Determine the (x, y) coordinate at the center of the cell enclosing the given text.  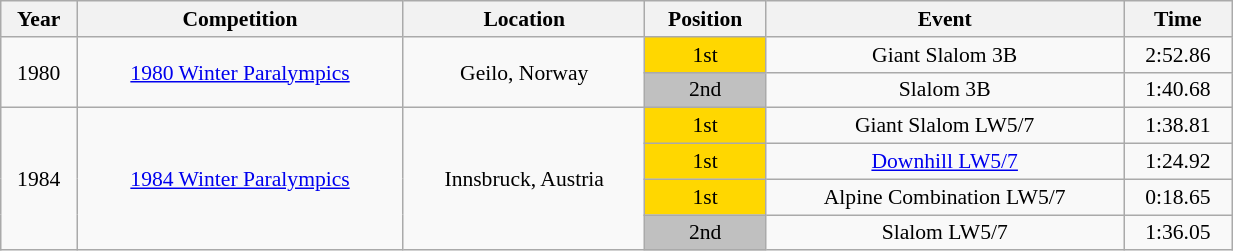
1984 (39, 179)
Position (705, 19)
1:40.68 (1178, 90)
Slalom LW5/7 (944, 233)
Geilo, Norway (524, 72)
Alpine Combination LW5/7 (944, 197)
1:38.81 (1178, 126)
Time (1178, 19)
Event (944, 19)
Giant Slalom 3B (944, 55)
Downhill LW5/7 (944, 162)
1980 Winter Paralympics (240, 72)
Competition (240, 19)
Location (524, 19)
1:36.05 (1178, 233)
Year (39, 19)
Slalom 3B (944, 90)
2:52.86 (1178, 55)
Giant Slalom LW5/7 (944, 126)
0:18.65 (1178, 197)
1:24.92 (1178, 162)
1980 (39, 72)
Innsbruck, Austria (524, 179)
1984 Winter Paralympics (240, 179)
